Pinpoint the cell where the given text exists, returning its [x, y] midpoint coordinate. 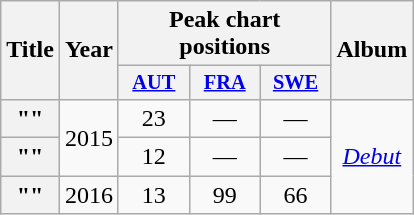
Peak chart positions [224, 34]
23 [154, 118]
AUT [154, 83]
SWE [296, 83]
2015 [88, 137]
12 [154, 157]
13 [154, 195]
66 [296, 195]
Title [30, 50]
FRA [224, 83]
2016 [88, 195]
99 [224, 195]
Year [88, 50]
Debut [372, 156]
Album [372, 50]
